Extract the [x, y] coordinate from the center of the cell holding the provided text.  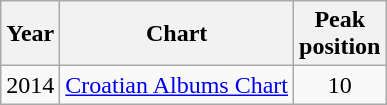
10 [340, 85]
Chart [177, 34]
Croatian Albums Chart [177, 85]
Year [30, 34]
Peakposition [340, 34]
2014 [30, 85]
